For the text-containing cell, return its midpoint in (X, Y) coordinate format. 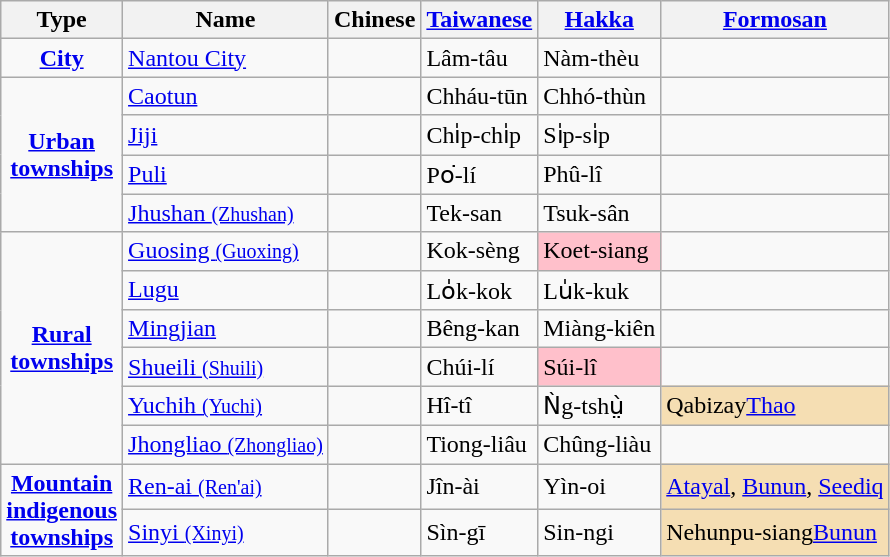
Yìn-oi (600, 487)
Phû-lî (600, 174)
Sin-ngi (600, 533)
Name (226, 20)
Jhongliao (Zhongliao) (226, 444)
Chháu-tūn (480, 96)
Sinyi (Xinyi) (226, 533)
Koet-siang (600, 251)
City (62, 58)
Mingjian (226, 329)
QabizayThao (775, 406)
Hakka (600, 20)
Shueili (Shuili) (226, 367)
Miàng-kiên (600, 329)
Lu̍k-kuk (600, 290)
Tiong-liâu (480, 444)
Ren-ai (Ren'ai) (226, 487)
Sìn-gī (480, 533)
Lugu (226, 290)
Jhushan (Zhushan) (226, 213)
Caotun (226, 96)
Type (62, 20)
Chinese (374, 20)
Nantou City (226, 58)
Guosing (Guoxing) (226, 251)
Taiwanese (480, 20)
Mountainindigenoustownships (62, 510)
Tsuk-sân (600, 213)
Chi̍p-chi̍p (480, 135)
Chûng-liàu (600, 444)
Hî-tî (480, 406)
Súi-lî (600, 367)
Kok-sèng (480, 251)
Lo̍k-kok (480, 290)
Yuchih (Yuchi) (226, 406)
Puli (226, 174)
Ruraltownships (62, 348)
Ǹg-tshṳ̀ (600, 406)
Formosan (775, 20)
Nàm-thèu (600, 58)
Lâm-tâu (480, 58)
Nehunpu-siangBunun (775, 533)
Po͘-lí (480, 174)
Jiji (226, 135)
Chhó-thùn (600, 96)
Atayal, Bunun, Seediq (775, 487)
Jîn-ài (480, 487)
Si̍p-si̍p (600, 135)
Urbantownships (62, 154)
Bêng-kan (480, 329)
Tek-san (480, 213)
Chúi-lí (480, 367)
